Locate the cell with the specified text and output its [X, Y] center coordinate. 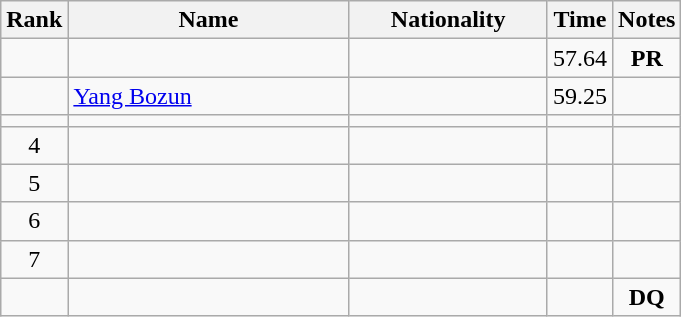
59.25 [580, 96]
Nationality [448, 20]
DQ [647, 297]
Rank [34, 20]
6 [34, 221]
57.64 [580, 58]
7 [34, 259]
Notes [647, 20]
Yang Bozun [208, 96]
Name [208, 20]
5 [34, 183]
PR [647, 58]
Time [580, 20]
4 [34, 145]
